Return [x, y] of the center of cell containing provided text 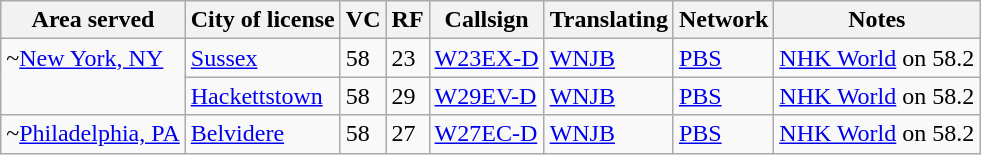
23 [408, 58]
W27EC-D [486, 134]
Area served [93, 20]
Callsign [486, 20]
Belvidere [262, 134]
RF [408, 20]
Hackettstown [262, 96]
~Philadelphia, PA [93, 134]
Notes [877, 20]
29 [408, 96]
Translating [608, 20]
W23EX-D [486, 58]
27 [408, 134]
Network [723, 20]
Sussex [262, 58]
~New York, NY [93, 77]
City of license [262, 20]
W29EV-D [486, 96]
VC [363, 20]
